Find where the given text appears and provide that cell's center as (x, y) coordinate. 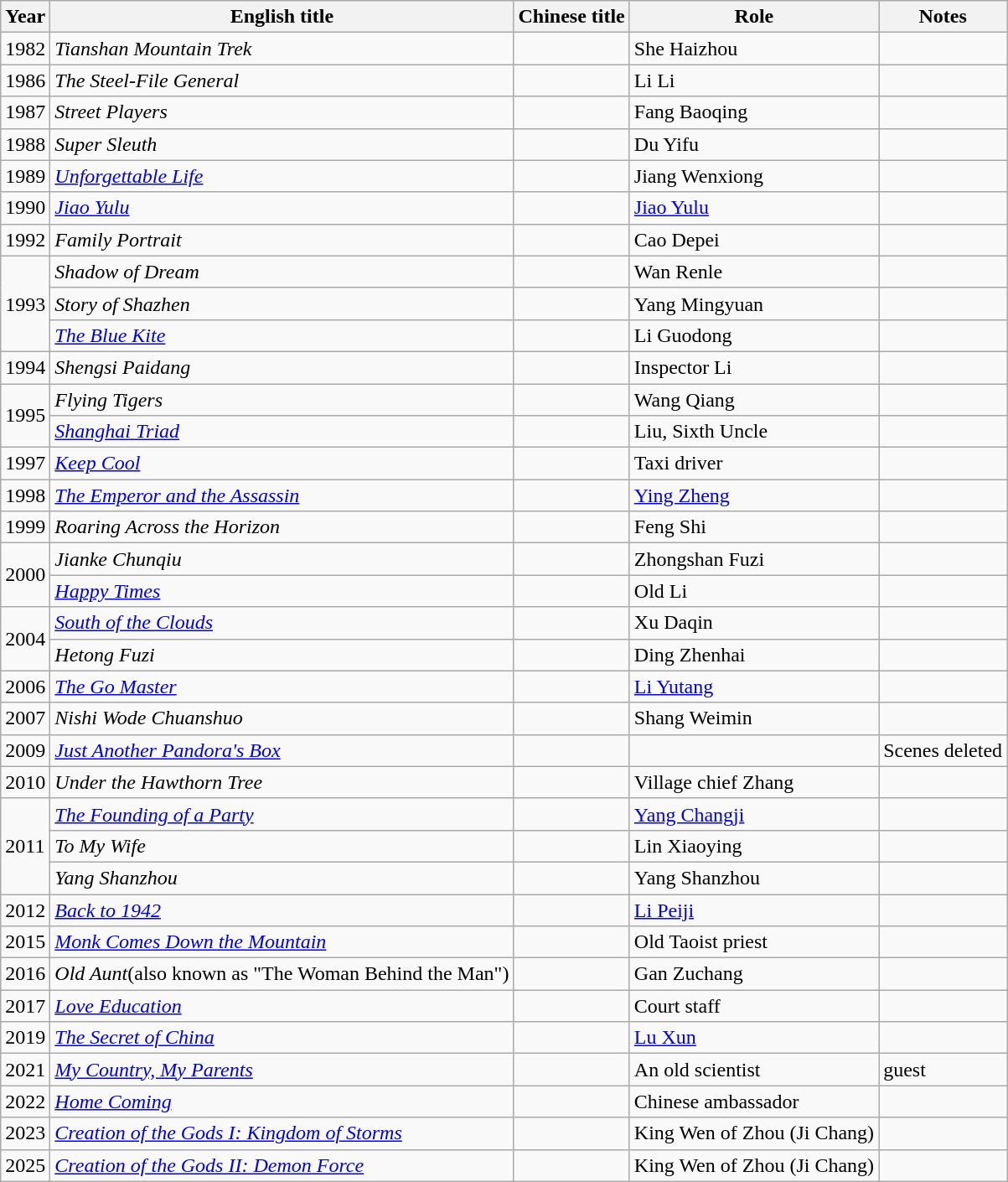
My Country, My Parents (282, 1070)
Gan Zuchang (754, 974)
The Go Master (282, 687)
She Haizhou (754, 49)
Under the Hawthorn Tree (282, 782)
The Founding of a Party (282, 814)
Ying Zheng (754, 495)
Yang Mingyuan (754, 303)
guest (943, 1070)
Tianshan Mountain Trek (282, 49)
1992 (25, 240)
Old Li (754, 591)
Shengsi Paidang (282, 367)
Inspector Li (754, 367)
Scenes deleted (943, 750)
Chinese ambassador (754, 1102)
2007 (25, 718)
Li Li (754, 80)
Role (754, 17)
Cao Depei (754, 240)
Unforgettable Life (282, 176)
Old Aunt(also known as "The Woman Behind the Man") (282, 974)
Street Players (282, 112)
Roaring Across the Horizon (282, 527)
2000 (25, 575)
1998 (25, 495)
The Steel-File General (282, 80)
Feng Shi (754, 527)
Court staff (754, 1006)
1988 (25, 144)
Li Guodong (754, 335)
2009 (25, 750)
2017 (25, 1006)
Hetong Fuzi (282, 655)
Fang Baoqing (754, 112)
Story of Shazhen (282, 303)
The Secret of China (282, 1038)
2023 (25, 1133)
Notes (943, 17)
Jianke Chunqiu (282, 559)
The Blue Kite (282, 335)
Just Another Pandora's Box (282, 750)
Li Peiji (754, 910)
To My Wife (282, 846)
Happy Times (282, 591)
Ding Zhenhai (754, 655)
English title (282, 17)
Wan Renle (754, 272)
1999 (25, 527)
Lu Xun (754, 1038)
1990 (25, 208)
1994 (25, 367)
1993 (25, 303)
Creation of the Gods II: Demon Force (282, 1165)
Xu Daqin (754, 623)
Village chief Zhang (754, 782)
1987 (25, 112)
An old scientist (754, 1070)
Yang Changji (754, 814)
2011 (25, 846)
Back to 1942 (282, 910)
Love Education (282, 1006)
2022 (25, 1102)
2021 (25, 1070)
2012 (25, 910)
2025 (25, 1165)
2006 (25, 687)
Creation of the Gods I: Kingdom of Storms (282, 1133)
Home Coming (282, 1102)
Chinese title (571, 17)
1997 (25, 464)
Jiang Wenxiong (754, 176)
2015 (25, 942)
Taxi driver (754, 464)
2010 (25, 782)
Shanghai Triad (282, 432)
South of the Clouds (282, 623)
2004 (25, 639)
Zhongshan Fuzi (754, 559)
Du Yifu (754, 144)
1995 (25, 416)
2019 (25, 1038)
Year (25, 17)
Monk Comes Down the Mountain (282, 942)
Super Sleuth (282, 144)
Liu, Sixth Uncle (754, 432)
2016 (25, 974)
Li Yutang (754, 687)
1986 (25, 80)
Old Taoist priest (754, 942)
1989 (25, 176)
Flying Tigers (282, 400)
Shang Weimin (754, 718)
Lin Xiaoying (754, 846)
Family Portrait (282, 240)
Wang Qiang (754, 400)
Shadow of Dream (282, 272)
Keep Cool (282, 464)
1982 (25, 49)
Nishi Wode Chuanshuo (282, 718)
The Emperor and the Assassin (282, 495)
